Locate the cell with the specified text and output its [x, y] center coordinate. 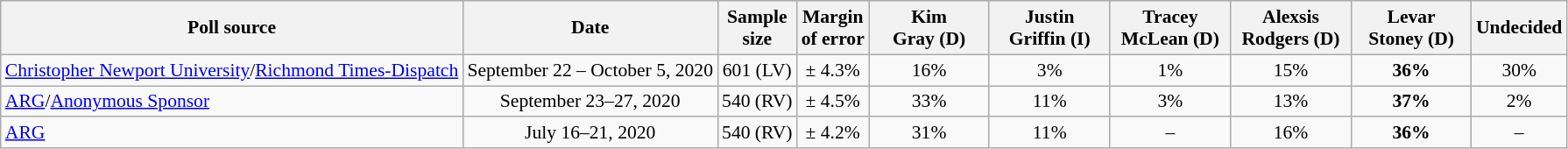
TraceyMcLean (D) [1170, 28]
15% [1291, 70]
Date [590, 28]
Samplesize [757, 28]
31% [929, 133]
AlexsisRodgers (D) [1291, 28]
KimGray (D) [929, 28]
September 23–27, 2020 [590, 102]
Marginof error [833, 28]
LevarStoney (D) [1411, 28]
Christopher Newport University/Richmond Times-Dispatch [232, 70]
September 22 – October 5, 2020 [590, 70]
± 4.2% [833, 133]
37% [1411, 102]
Undecided [1519, 28]
ARG/Anonymous Sponsor [232, 102]
July 16–21, 2020 [590, 133]
Poll source [232, 28]
ARG [232, 133]
33% [929, 102]
601 (LV) [757, 70]
± 4.3% [833, 70]
30% [1519, 70]
13% [1291, 102]
JustinGriffin (I) [1049, 28]
2% [1519, 102]
1% [1170, 70]
± 4.5% [833, 102]
